Extract the (X, Y) coordinate from the center of the cell holding the provided text.  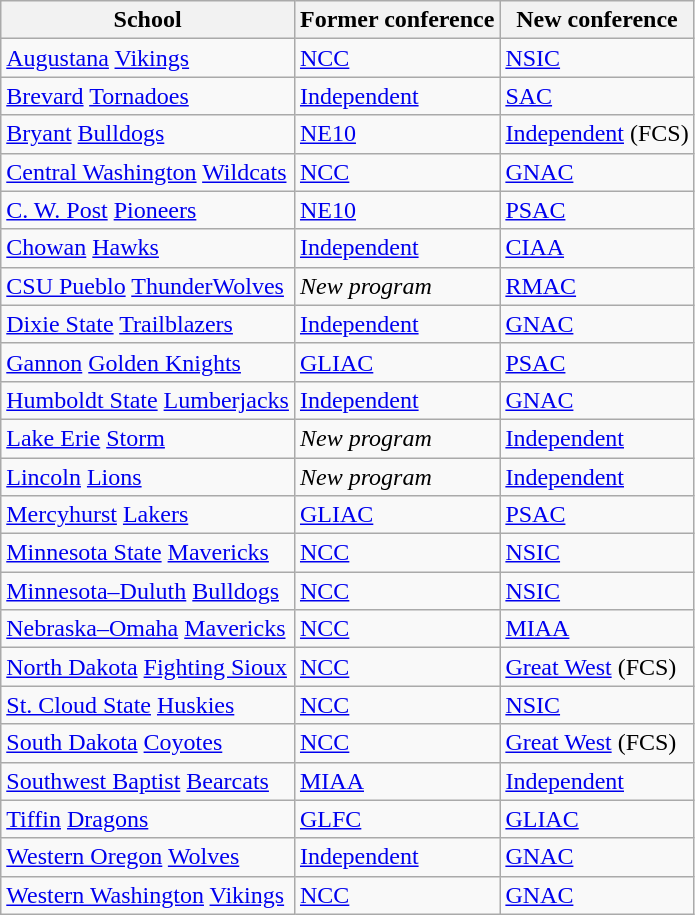
C. W. Post Pioneers (148, 210)
Nebraska–Omaha Mavericks (148, 629)
Central Washington Wildcats (148, 172)
New conference (597, 20)
CSU Pueblo ThunderWolves (148, 286)
CIAA (597, 248)
Lincoln Lions (148, 477)
School (148, 20)
Western Washington Vikings (148, 895)
Augustana Vikings (148, 58)
Humboldt State Lumberjacks (148, 400)
South Dakota Coyotes (148, 743)
Western Oregon Wolves (148, 857)
RMAC (597, 286)
St. Cloud State Huskies (148, 705)
Former conference (396, 20)
Mercyhurst Lakers (148, 515)
North Dakota Fighting Sioux (148, 667)
Dixie State Trailblazers (148, 324)
SAC (597, 96)
Chowan Hawks (148, 248)
Lake Erie Storm (148, 438)
Brevard Tornadoes (148, 96)
GLFC (396, 819)
Southwest Baptist Bearcats (148, 781)
Independent (FCS) (597, 134)
Tiffin Dragons (148, 819)
Minnesota State Mavericks (148, 553)
Minnesota–Duluth Bulldogs (148, 591)
Gannon Golden Knights (148, 362)
Bryant Bulldogs (148, 134)
